Find where the given text appears and provide that cell's center as [X, Y] coordinate. 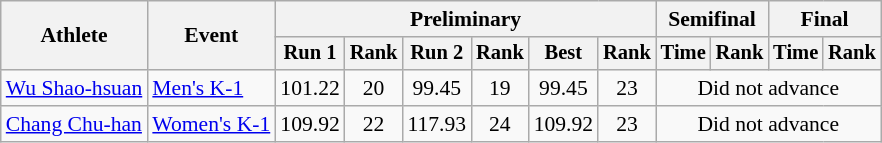
Event [211, 36]
Run 1 [310, 54]
Wu Shao-hsuan [74, 88]
19 [500, 88]
Chang Chu-han [74, 124]
20 [374, 88]
Women's K-1 [211, 124]
117.93 [436, 124]
24 [500, 124]
101.22 [310, 88]
Preliminary [465, 19]
Best [564, 54]
Athlete [74, 36]
Run 2 [436, 54]
Semifinal [712, 19]
Final [824, 19]
Men's K-1 [211, 88]
22 [374, 124]
